Return [x, y] of the center of cell containing provided text 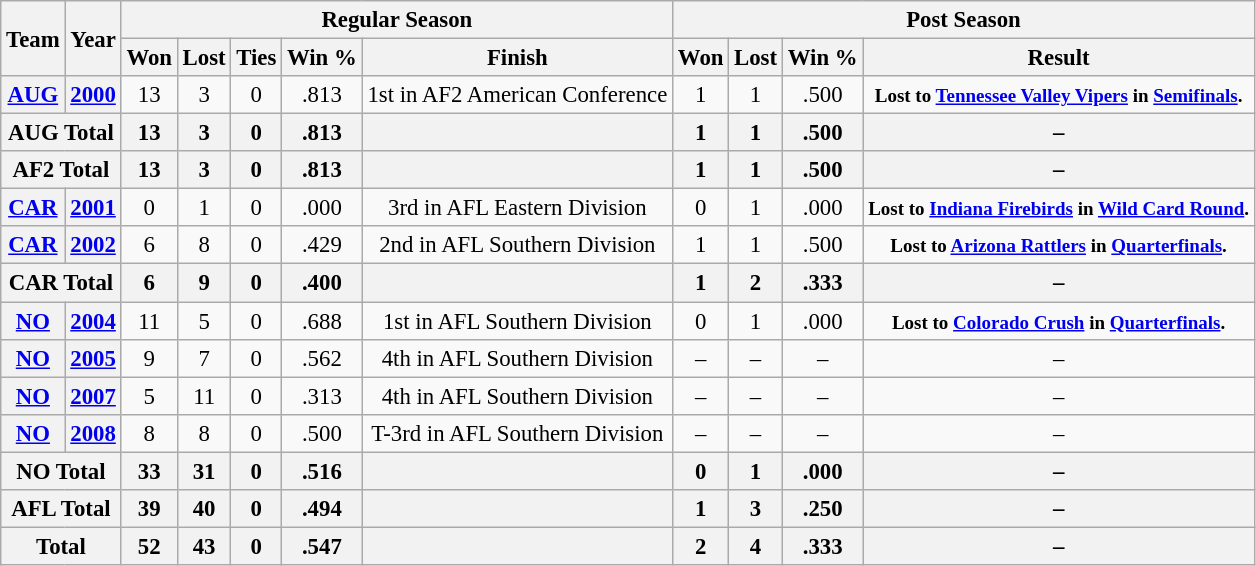
3rd in AFL Eastern Division [517, 208]
2004 [93, 321]
Lost to Arizona Rattlers in Quarterfinals. [1059, 245]
AF2 Total [61, 170]
52 [149, 546]
Year [93, 38]
Lost to Indiana Firebirds in Wild Card Round. [1059, 208]
43 [204, 546]
Post Season [964, 20]
Lost to Colorado Crush in Quarterfinals. [1059, 321]
4 [756, 546]
.516 [322, 471]
.250 [822, 509]
Team [33, 38]
33 [149, 471]
Lost to Tennessee Valley Vipers in Semifinals. [1059, 95]
2000 [93, 95]
2001 [93, 208]
.429 [322, 245]
40 [204, 509]
31 [204, 471]
2008 [93, 433]
AUG Total [61, 133]
.400 [322, 283]
2002 [93, 245]
1st in AF2 American Conference [517, 95]
Regular Season [396, 20]
.688 [322, 321]
.313 [322, 396]
AFL Total [61, 509]
39 [149, 509]
2005 [93, 358]
T-3rd in AFL Southern Division [517, 433]
Result [1059, 58]
Ties [256, 58]
2007 [93, 396]
7 [204, 358]
2nd in AFL Southern Division [517, 245]
AUG [33, 95]
CAR Total [61, 283]
NO Total [61, 471]
Finish [517, 58]
.494 [322, 509]
.547 [322, 546]
Total [61, 546]
1st in AFL Southern Division [517, 321]
.562 [322, 358]
